Extract the [X, Y] coordinate from the center of the cell holding the provided text.  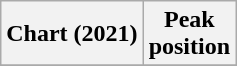
Peakposition [189, 34]
Chart (2021) [72, 34]
